From the cell containing the given text, extract its center point as [X, Y] coordinate. 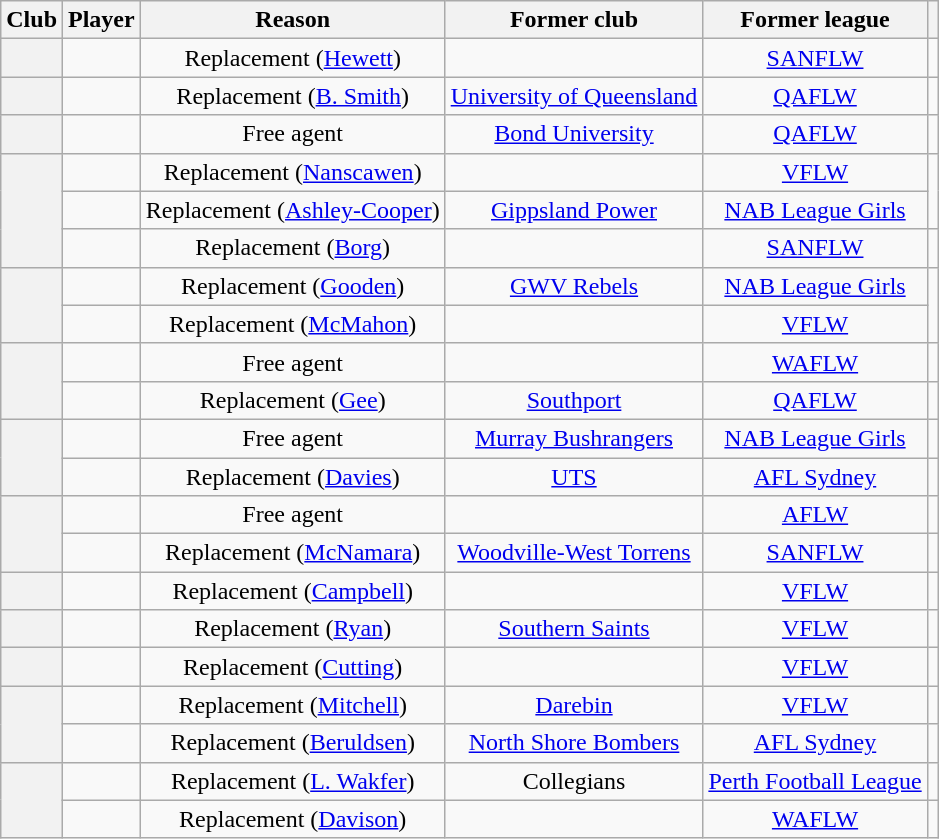
Replacement (Gee) [292, 400]
UTS [574, 477]
Collegians [574, 781]
Replacement (Borg) [292, 248]
Perth Football League [815, 781]
GWV Rebels [574, 286]
Former league [815, 20]
Replacement (L. Wakfer) [292, 781]
Darebin [574, 705]
Southern Saints [574, 629]
Replacement (B. Smith) [292, 96]
Replacement (Davies) [292, 477]
Replacement (Ashley-Cooper) [292, 210]
University of Queensland [574, 96]
North Shore Bombers [574, 743]
Southport [574, 400]
Bond University [574, 134]
Replacement (McMahon) [292, 324]
AFLW [815, 515]
Replacement (Mitchell) [292, 705]
Replacement (Cutting) [292, 667]
Murray Bushrangers [574, 438]
Woodville-West Torrens [574, 553]
Replacement (McNamara) [292, 553]
Replacement (Nanscawen) [292, 172]
Replacement (Campbell) [292, 591]
Replacement (Ryan) [292, 629]
Replacement (Hewett) [292, 58]
Club [32, 20]
Replacement (Beruldsen) [292, 743]
Former club [574, 20]
Replacement (Gooden) [292, 286]
Replacement (Davison) [292, 819]
Gippsland Power [574, 210]
Reason [292, 20]
Player [102, 20]
